Search for the cell housing the specified text and yield its [x, y] center coordinate. 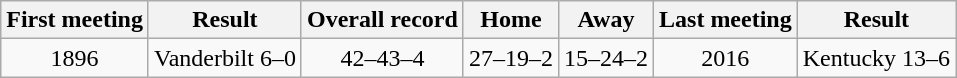
15–24–2 [606, 58]
Home [510, 20]
Kentucky 13–6 [876, 58]
Last meeting [726, 20]
2016 [726, 58]
42–43–4 [382, 58]
1896 [75, 58]
Away [606, 20]
Vanderbilt 6–0 [224, 58]
27–19–2 [510, 58]
First meeting [75, 20]
Overall record [382, 20]
